Provide the [X, Y] coordinate of the cell's center where the given text is located.  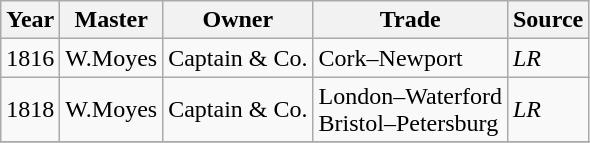
Owner [238, 20]
1818 [30, 110]
Master [112, 20]
Trade [410, 20]
London–WaterfordBristol–Petersburg [410, 110]
1816 [30, 58]
Source [548, 20]
Cork–Newport [410, 58]
Year [30, 20]
